Scan for the cell matching the given text and deliver its (X, Y) coordinate at center. 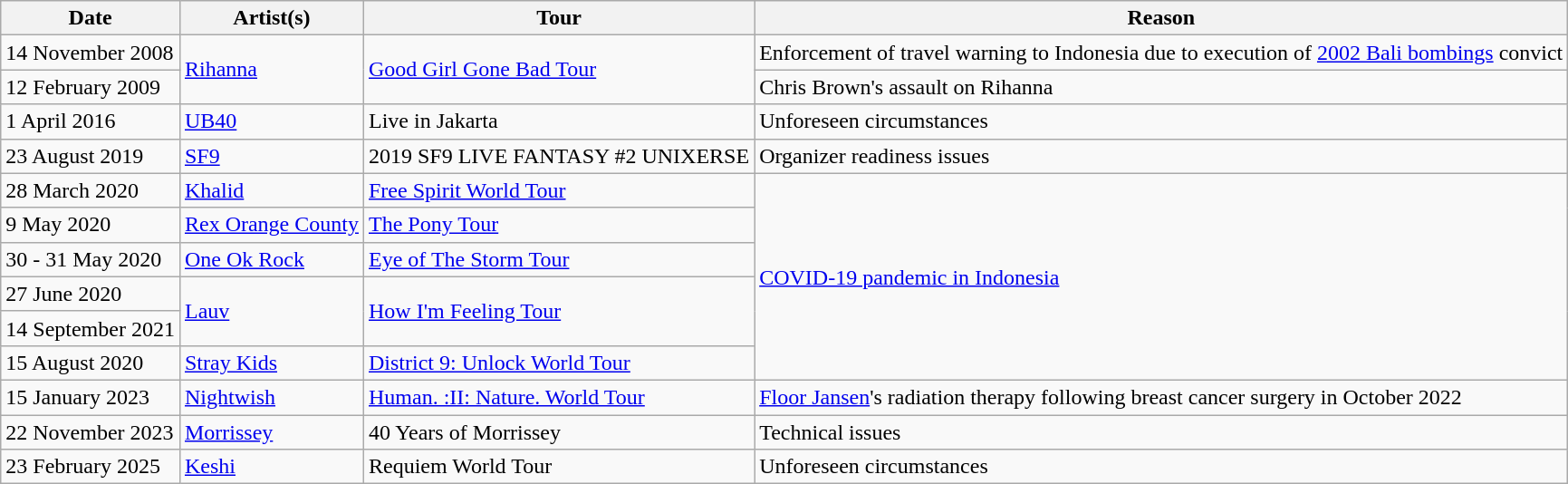
22 November 2023 (91, 432)
27 June 2020 (91, 294)
Keshi (272, 467)
23 August 2019 (91, 156)
15 January 2023 (91, 397)
Organizer readiness issues (1161, 156)
Tour (558, 18)
Artist(s) (272, 18)
Rihanna (272, 70)
Rex Orange County (272, 225)
Good Girl Gone Bad Tour (558, 70)
Khalid (272, 190)
1 April 2016 (91, 121)
Date (91, 18)
One Ok Rock (272, 259)
15 August 2020 (91, 363)
The Pony Tour (558, 225)
30 - 31 May 2020 (91, 259)
Chris Brown's assault on Rihanna (1161, 87)
Nightwish (272, 397)
9 May 2020 (91, 225)
Human. :II: Nature. World Tour (558, 397)
How I'm Feeling Tour (558, 311)
12 February 2009 (91, 87)
28 March 2020 (91, 190)
UB40 (272, 121)
Floor Jansen's radiation therapy following breast cancer surgery in October 2022 (1161, 397)
Enforcement of travel warning to Indonesia due to execution of 2002 Bali bombings convict (1161, 53)
Lauv (272, 311)
14 November 2008 (91, 53)
Stray Kids (272, 363)
Morrissey (272, 432)
Free Spirit World Tour (558, 190)
Requiem World Tour (558, 467)
Live in Jakarta (558, 121)
SF9 (272, 156)
Reason (1161, 18)
23 February 2025 (91, 467)
District 9: Unlock World Tour (558, 363)
2019 SF9 LIVE FANTASY #2 UNIXERSE (558, 156)
COVID-19 pandemic in Indonesia (1161, 276)
Technical issues (1161, 432)
14 September 2021 (91, 328)
Eye of The Storm Tour (558, 259)
40 Years of Morrissey (558, 432)
